Provide the (X, Y) coordinate of the cell's center where the given text is located.  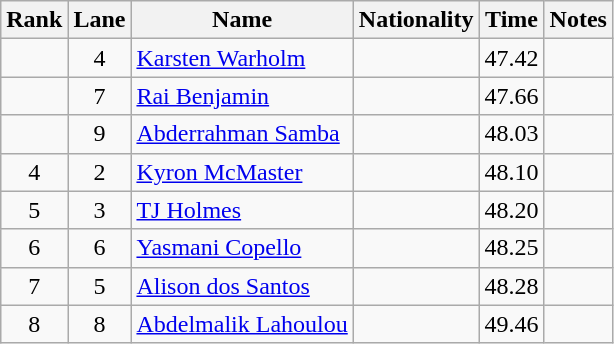
Time (512, 20)
48.28 (512, 286)
TJ Holmes (242, 210)
9 (100, 134)
Notes (578, 20)
47.66 (512, 96)
48.03 (512, 134)
49.46 (512, 324)
Kyron McMaster (242, 172)
Lane (100, 20)
Yasmani Copello (242, 248)
Nationality (416, 20)
Abderrahman Samba (242, 134)
Rank (34, 20)
Name (242, 20)
Karsten Warholm (242, 58)
Alison dos Santos (242, 286)
3 (100, 210)
48.20 (512, 210)
48.25 (512, 248)
47.42 (512, 58)
2 (100, 172)
48.10 (512, 172)
Abdelmalik Lahoulou (242, 324)
Rai Benjamin (242, 96)
